Scan for the cell matching the given text and deliver its (x, y) coordinate at center. 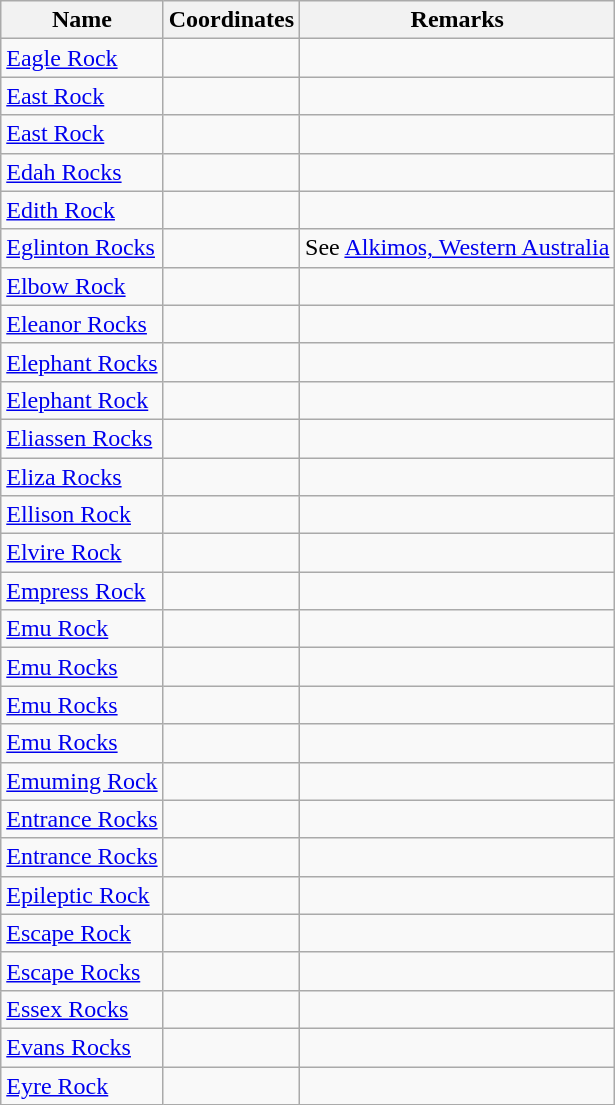
Eagle Rock (82, 58)
Ellison Rock (82, 515)
Coordinates (231, 20)
Name (82, 20)
See Alkimos, Western Australia (458, 248)
Eleanor Rocks (82, 324)
Elvire Rock (82, 553)
Escape Rocks (82, 971)
Remarks (458, 20)
Evans Rocks (82, 1047)
Escape Rock (82, 933)
Elbow Rock (82, 286)
Eglinton Rocks (82, 248)
Emuming Rock (82, 781)
Essex Rocks (82, 1009)
Edith Rock (82, 210)
Empress Rock (82, 591)
Emu Rock (82, 629)
Elephant Rocks (82, 362)
Elephant Rock (82, 400)
Eliza Rocks (82, 477)
Epileptic Rock (82, 895)
Eliassen Rocks (82, 438)
Edah Rocks (82, 172)
Eyre Rock (82, 1085)
